Capture the cell that displays the provided text and extract its (X, Y) central coordinate. 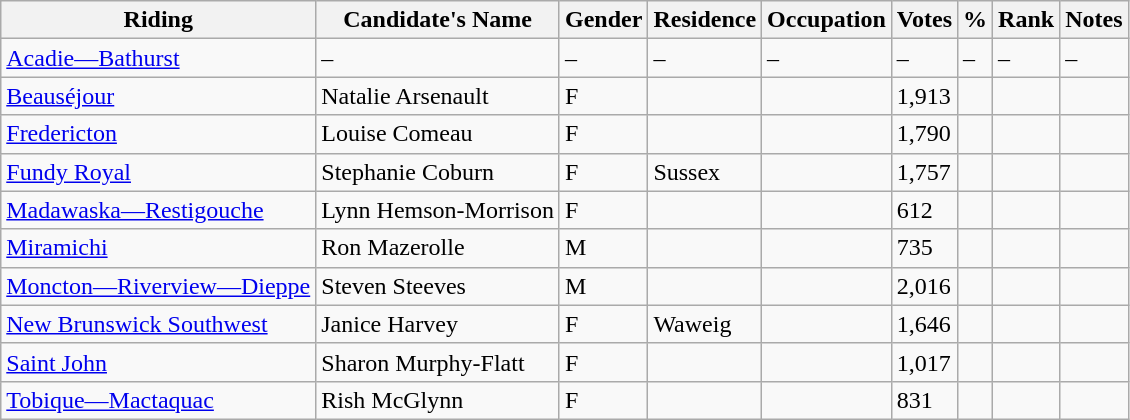
Louise Comeau (438, 134)
1,913 (924, 96)
Waweig (705, 324)
Rish McGlynn (438, 400)
1,646 (924, 324)
Fundy Royal (158, 172)
1,790 (924, 134)
Candidate's Name (438, 20)
831 (924, 400)
2,016 (924, 286)
Acadie—Bathurst (158, 58)
Sharon Murphy-Flatt (438, 362)
Riding (158, 20)
Fredericton (158, 134)
Natalie Arsenault (438, 96)
Gender (603, 20)
Residence (705, 20)
Steven Steeves (438, 286)
Miramichi (158, 248)
Ron Mazerolle (438, 248)
Stephanie Coburn (438, 172)
% (976, 20)
Sussex (705, 172)
Madawaska—Restigouche (158, 210)
Beauséjour (158, 96)
Notes (1094, 20)
Occupation (827, 20)
612 (924, 210)
Rank (1026, 20)
Lynn Hemson-Morrison (438, 210)
1,757 (924, 172)
735 (924, 248)
Janice Harvey (438, 324)
Votes (924, 20)
New Brunswick Southwest (158, 324)
Tobique—Mactaquac (158, 400)
1,017 (924, 362)
Saint John (158, 362)
Moncton—Riverview—Dieppe (158, 286)
